Return (x, y) of the center of cell containing provided text 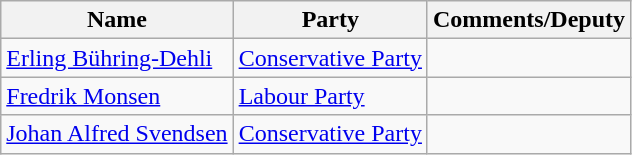
Name (117, 20)
Comments/Deputy (528, 20)
Labour Party (330, 96)
Johan Alfred Svendsen (117, 134)
Erling Bühring-Dehli (117, 58)
Party (330, 20)
Fredrik Monsen (117, 96)
